Return [x, y] of the center of cell containing provided text 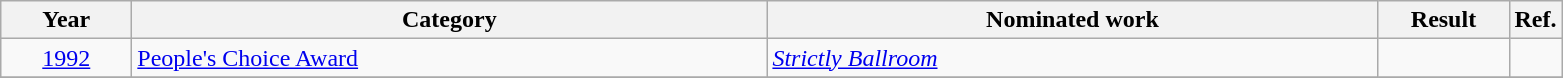
People's Choice Award [450, 58]
Year [66, 20]
Category [450, 20]
Nominated work [1072, 20]
Ref. [1536, 20]
1992 [66, 58]
Strictly Ballroom [1072, 58]
Result [1444, 20]
